Return [X, Y] of the center of cell containing provided text 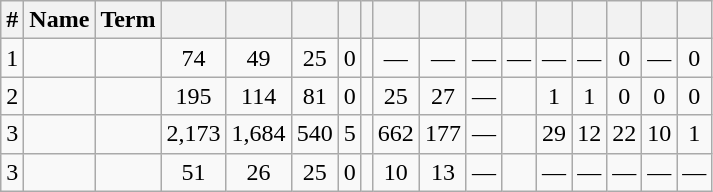
13 [442, 172]
195 [194, 96]
49 [258, 58]
1,684 [258, 134]
177 [442, 134]
# [12, 20]
27 [442, 96]
5 [350, 134]
114 [258, 96]
12 [590, 134]
51 [194, 172]
2,173 [194, 134]
540 [314, 134]
26 [258, 172]
81 [314, 96]
74 [194, 58]
662 [396, 134]
Term [128, 20]
29 [554, 134]
Name [60, 20]
2 [12, 96]
22 [624, 134]
